Return the [X, Y] coordinate for the center point of the cell that contains the specified text.  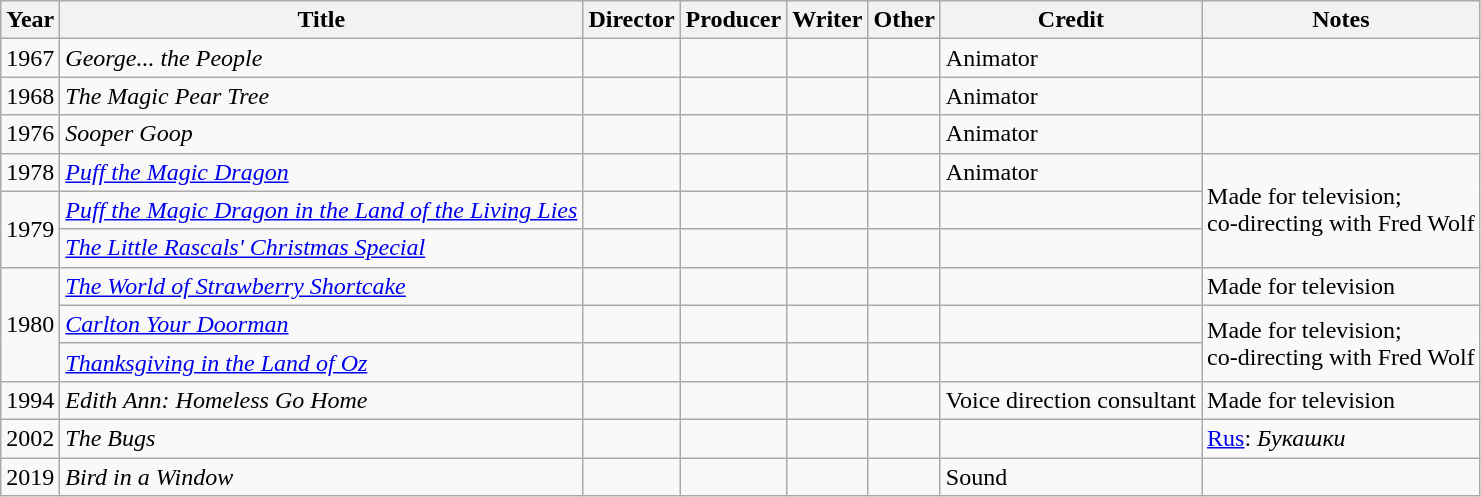
Voice direction consultant [1070, 400]
Puff the Magic Dragon [322, 172]
1968 [30, 96]
1979 [30, 229]
Edith Ann: Homeless Go Home [322, 400]
The Little Rascals' Christmas Special [322, 248]
The Bugs [322, 438]
2019 [30, 477]
The Magic Pear Tree [322, 96]
1980 [30, 324]
The World of Strawberry Shortcake [322, 286]
Writer [828, 20]
Other [904, 20]
Carlton Your Doorman [322, 324]
Bird in a Window [322, 477]
Title [322, 20]
Credit [1070, 20]
Rus: Букашки [1342, 438]
Notes [1342, 20]
Sound [1070, 477]
Puff the Magic Dragon in the Land of the Living Lies [322, 210]
1967 [30, 58]
Director [632, 20]
2002 [30, 438]
1994 [30, 400]
1976 [30, 134]
Thanksgiving in the Land of Oz [322, 362]
George... the People [322, 58]
Sooper Goop [322, 134]
Year [30, 20]
Producer [734, 20]
1978 [30, 172]
